Find where the given text appears and provide that cell's center as (x, y) coordinate. 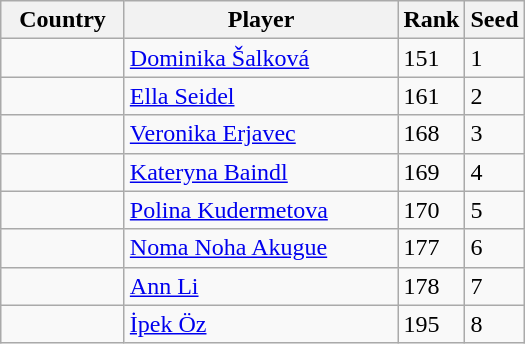
Polina Kudermetova (261, 210)
3 (494, 134)
Ella Seidel (261, 96)
169 (432, 172)
Rank (432, 20)
Dominika Šalková (261, 58)
Country (63, 20)
Player (261, 20)
Seed (494, 20)
151 (432, 58)
Kateryna Baindl (261, 172)
2 (494, 96)
1 (494, 58)
170 (432, 210)
8 (494, 324)
Noma Noha Akugue (261, 248)
4 (494, 172)
168 (432, 134)
178 (432, 286)
195 (432, 324)
İpek Öz (261, 324)
6 (494, 248)
161 (432, 96)
7 (494, 286)
Veronika Erjavec (261, 134)
Ann Li (261, 286)
5 (494, 210)
177 (432, 248)
